Search for the cell housing the specified text and yield its [X, Y] center coordinate. 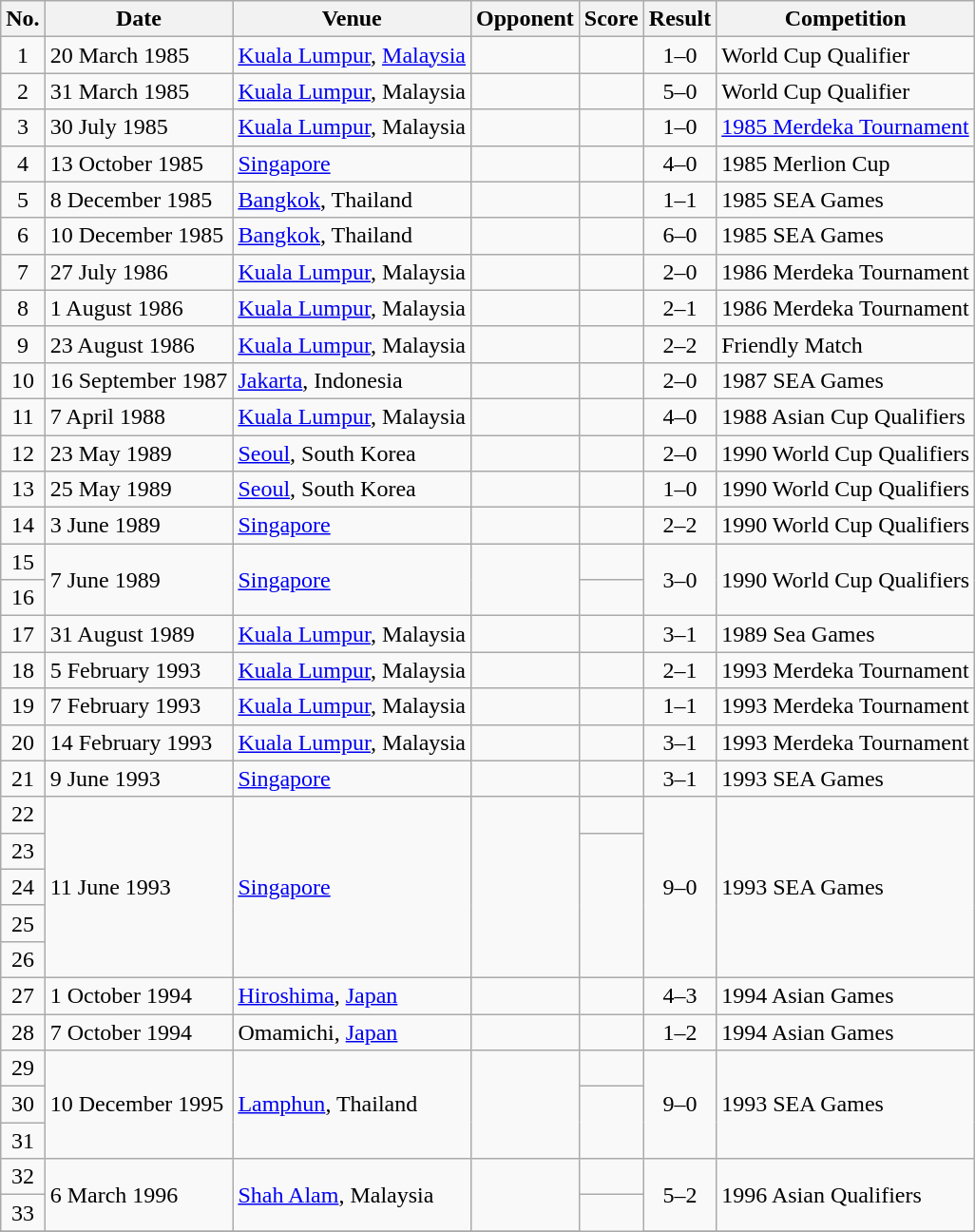
Date [139, 19]
31 March 1985 [139, 91]
13 October 1985 [139, 164]
12 [23, 453]
29 [23, 1068]
10 December 1985 [139, 236]
20 March 1985 [139, 55]
5–0 [679, 91]
6 March 1996 [139, 1195]
25 May 1989 [139, 490]
7 February 1993 [139, 706]
Hiroshima, Japan [352, 995]
23 [23, 851]
3–0 [679, 580]
5–2 [679, 1195]
21 [23, 779]
8 [23, 308]
27 [23, 995]
Score [611, 19]
3 June 1989 [139, 526]
14 [23, 526]
32 [23, 1177]
Result [679, 19]
9 June 1993 [139, 779]
30 [23, 1105]
27 July 1986 [139, 272]
10 December 1995 [139, 1105]
20 [23, 742]
Jakarta, Indonesia [352, 380]
1 October 1994 [139, 995]
1988 Asian Cup Qualifiers [846, 416]
8 December 1985 [139, 200]
16 September 1987 [139, 380]
No. [23, 19]
10 [23, 380]
25 [23, 923]
13 [23, 490]
23 August 1986 [139, 344]
14 February 1993 [139, 742]
Opponent [526, 19]
1 [23, 55]
Venue [352, 19]
7 April 1988 [139, 416]
16 [23, 598]
15 [23, 562]
31 August 1989 [139, 634]
24 [23, 887]
Omamichi, Japan [352, 1031]
5 February 1993 [139, 670]
6 [23, 236]
22 [23, 815]
33 [23, 1213]
18 [23, 670]
26 [23, 959]
1985 Merdeka Tournament [846, 127]
4–3 [679, 995]
28 [23, 1031]
Lamphun, Thailand [352, 1105]
7 October 1994 [139, 1031]
1–2 [679, 1031]
1989 Sea Games [846, 634]
3 [23, 127]
9 [23, 344]
7 June 1989 [139, 580]
Competition [846, 19]
5 [23, 200]
1 August 1986 [139, 308]
11 June 1993 [139, 887]
1985 Merlion Cup [846, 164]
2 [23, 91]
1987 SEA Games [846, 380]
17 [23, 634]
Friendly Match [846, 344]
31 [23, 1141]
4 [23, 164]
23 May 1989 [139, 453]
19 [23, 706]
Shah Alam, Malaysia [352, 1195]
30 July 1985 [139, 127]
11 [23, 416]
7 [23, 272]
1996 Asian Qualifiers [846, 1195]
6–0 [679, 236]
